Determine the (x, y) coordinate at the center of the cell enclosing the given text.  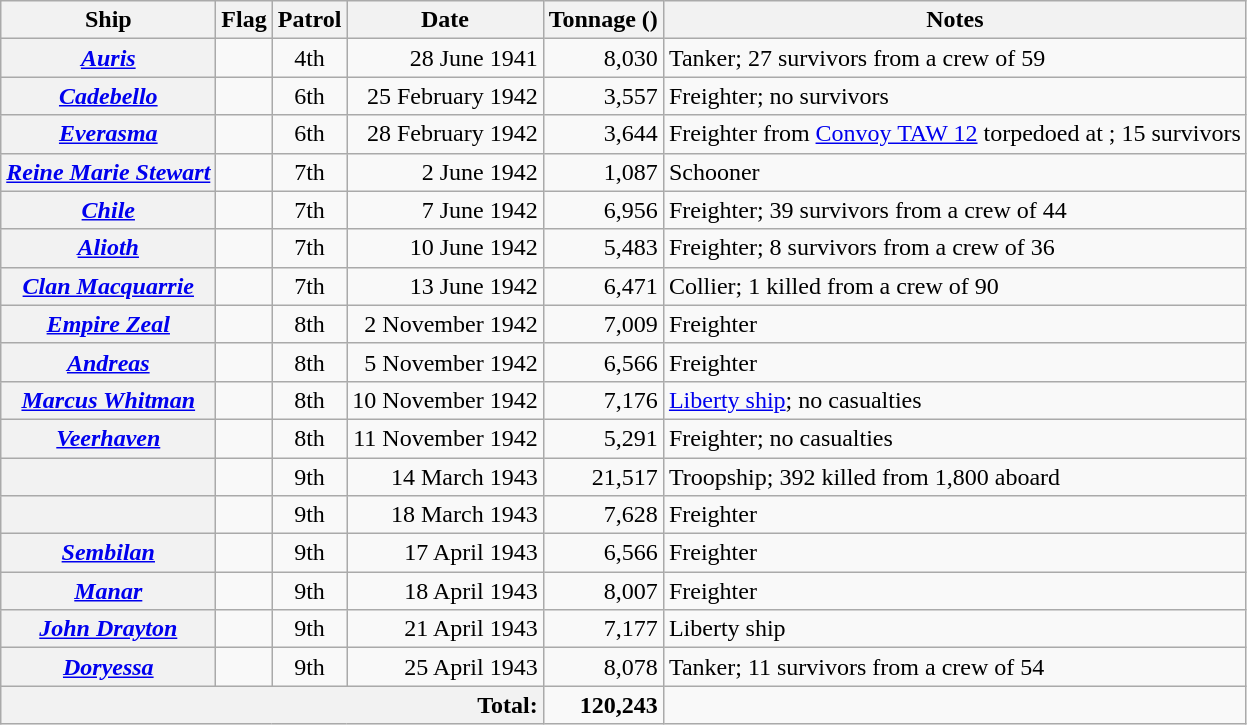
Veerhaven (108, 438)
1,087 (603, 172)
2 June 1942 (445, 172)
5,291 (603, 438)
Notes (954, 20)
3,644 (603, 134)
7,177 (603, 629)
Troopship; 392 killed from 1,800 aboard (954, 477)
5 November 1942 (445, 362)
Andreas (108, 362)
Doryessa (108, 667)
Chile (108, 210)
10 November 1942 (445, 400)
6,471 (603, 286)
Date (445, 20)
Freighter; no survivors (954, 96)
11 November 1942 (445, 438)
Alioth (108, 248)
Empire Zeal (108, 324)
Liberty ship; no casualties (954, 400)
Patrol (310, 20)
John Drayton (108, 629)
7,009 (603, 324)
8,007 (603, 591)
Total: (272, 705)
Auris (108, 58)
2 November 1942 (445, 324)
Cadebello (108, 96)
Sembilan (108, 553)
7,628 (603, 515)
18 April 1943 (445, 591)
Tanker; 27 survivors from a crew of 59 (954, 58)
Freighter; 8 survivors from a crew of 36 (954, 248)
Liberty ship (954, 629)
Tonnage () (603, 20)
Freighter from Convoy TAW 12 torpedoed at ; 15 survivors (954, 134)
Collier; 1 killed from a crew of 90 (954, 286)
25 April 1943 (445, 667)
21,517 (603, 477)
Ship (108, 20)
Reine Marie Stewart (108, 172)
21 April 1943 (445, 629)
Marcus Whitman (108, 400)
18 March 1943 (445, 515)
Everasma (108, 134)
28 June 1941 (445, 58)
7 June 1942 (445, 210)
Clan Macquarrie (108, 286)
7,176 (603, 400)
Freighter; no casualties (954, 438)
14 March 1943 (445, 477)
Manar (108, 591)
5,483 (603, 248)
120,243 (603, 705)
13 June 1942 (445, 286)
8,078 (603, 667)
Freighter; 39 survivors from a crew of 44 (954, 210)
28 February 1942 (445, 134)
Tanker; 11 survivors from a crew of 54 (954, 667)
4th (310, 58)
3,557 (603, 96)
6,956 (603, 210)
25 February 1942 (445, 96)
Flag (244, 20)
10 June 1942 (445, 248)
8,030 (603, 58)
Schooner (954, 172)
17 April 1943 (445, 553)
